Determine the (X, Y) coordinate at the center of the cell enclosing the given text.  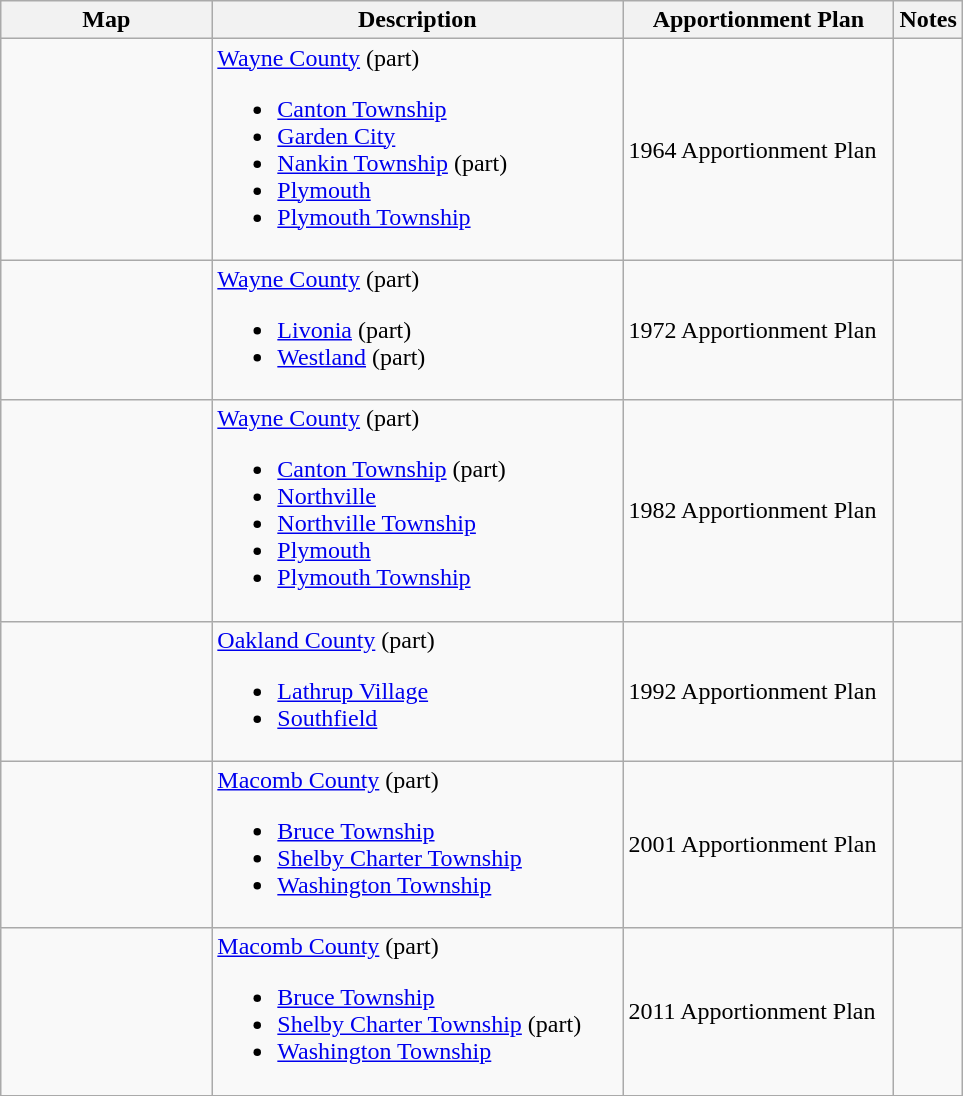
1972 Apportionment Plan (758, 330)
Oakland County (part)Lathrup VillageSouthfield (418, 691)
Macomb County (part)Bruce TownshipShelby Charter Township (part)Washington Township (418, 1012)
Wayne County (part)Canton Township (part)NorthvilleNorthville TownshipPlymouthPlymouth Township (418, 510)
Wayne County (part)Canton TownshipGarden CityNankin Township (part)PlymouthPlymouth Township (418, 150)
Macomb County (part)Bruce TownshipShelby Charter TownshipWashington Township (418, 844)
1982 Apportionment Plan (758, 510)
Notes (928, 20)
Description (418, 20)
2011 Apportionment Plan (758, 1012)
1992 Apportionment Plan (758, 691)
Wayne County (part)Livonia (part)Westland (part) (418, 330)
1964 Apportionment Plan (758, 150)
2001 Apportionment Plan (758, 844)
Map (106, 20)
Apportionment Plan (758, 20)
